Identify which cell holds the provided text, then report its [X, Y] central coordinate. 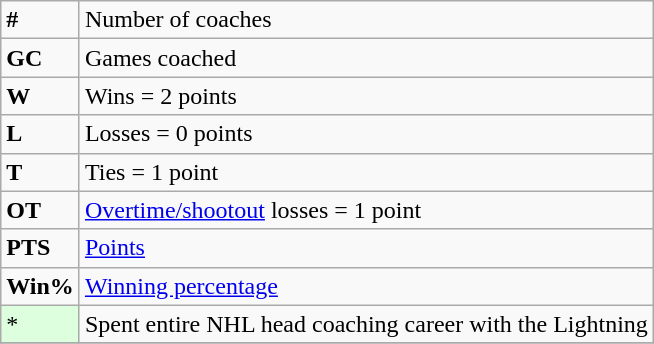
OT [40, 210]
Wins = 2 points [366, 96]
T [40, 172]
Win% [40, 286]
Spent entire NHL head coaching career with the Lightning [366, 324]
Points [366, 248]
Overtime/shootout losses = 1 point [366, 210]
Games coached [366, 58]
PTS [40, 248]
L [40, 134]
# [40, 20]
Winning percentage [366, 286]
* [40, 324]
Losses = 0 points [366, 134]
Number of coaches [366, 20]
Ties = 1 point [366, 172]
GC [40, 58]
W [40, 96]
